Detect which cell encompasses the target text, then output its (x, y) center coordinate. 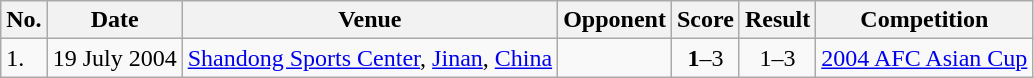
Score (705, 20)
Shandong Sports Center, Jinan, China (370, 58)
Venue (370, 20)
Competition (924, 20)
19 July 2004 (114, 58)
Opponent (615, 20)
Result (777, 20)
1. (24, 58)
Date (114, 20)
No. (24, 20)
2004 AFC Asian Cup (924, 58)
